Find where the given text appears and provide that cell's center as (x, y) coordinate. 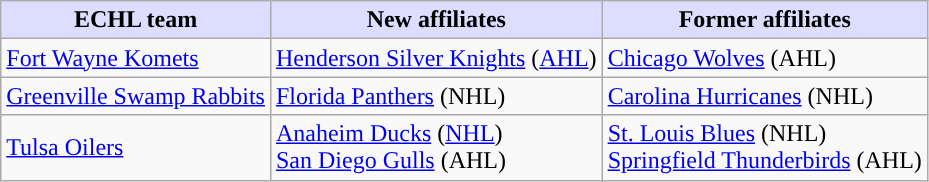
Carolina Hurricanes (NHL) (764, 96)
Greenville Swamp Rabbits (136, 96)
Tulsa Oilers (136, 148)
Anaheim Ducks (NHL)San Diego Gulls (AHL) (436, 148)
St. Louis Blues (NHL)Springfield Thunderbirds (AHL) (764, 148)
Henderson Silver Knights (AHL) (436, 58)
New affiliates (436, 20)
Chicago Wolves (AHL) (764, 58)
Former affiliates (764, 20)
Fort Wayne Komets (136, 58)
Florida Panthers (NHL) (436, 96)
ECHL team (136, 20)
